Search for the cell housing the specified text and yield its [X, Y] center coordinate. 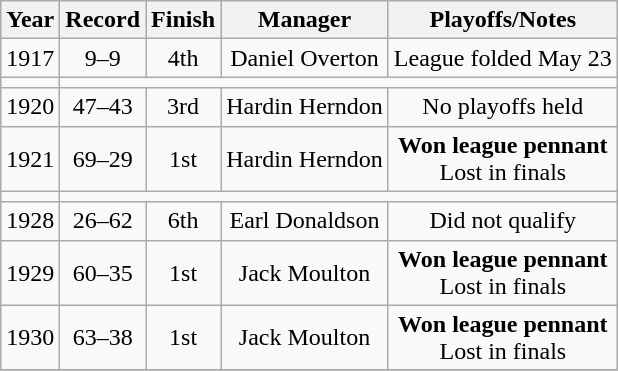
3rd [184, 107]
Finish [184, 20]
1929 [30, 272]
1917 [30, 58]
1921 [30, 158]
Playoffs/Notes [502, 20]
Record [103, 20]
1928 [30, 221]
Earl Donaldson [305, 221]
No playoffs held [502, 107]
69–29 [103, 158]
League folded May 23 [502, 58]
9–9 [103, 58]
6th [184, 221]
Manager [305, 20]
1930 [30, 338]
Year [30, 20]
26–62 [103, 221]
1920 [30, 107]
60–35 [103, 272]
63–38 [103, 338]
Daniel Overton [305, 58]
4th [184, 58]
Did not qualify [502, 221]
47–43 [103, 107]
